Return the [x, y] coordinate for the center point of the cell that contains the specified text.  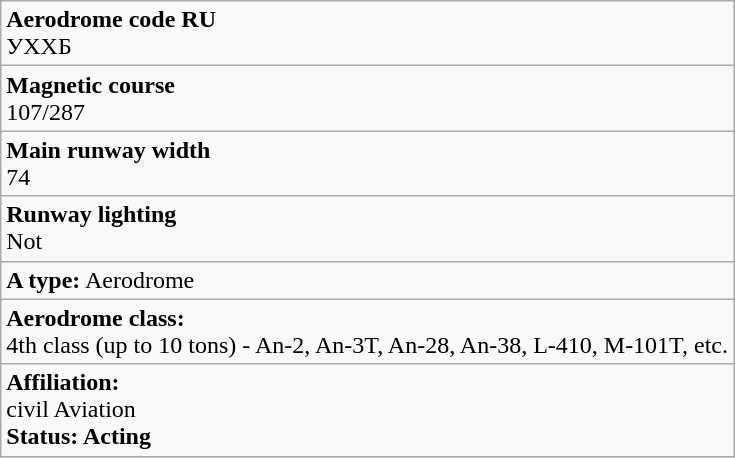
Magnetic course107/287 [368, 98]
Aerodrome class:4th class (up to 10 tons) - An-2, An-3T, An-28, An-38, L-410, M-101T, etc. [368, 332]
Runway lightingNot [368, 228]
A type: Aerodrome [368, 280]
Affiliation:civil AviationStatus: Acting [368, 410]
Aerodrome code RUУХХБ [368, 34]
Main runway width74 [368, 164]
